Extract the (X, Y) coordinate from the center of the cell holding the provided text.  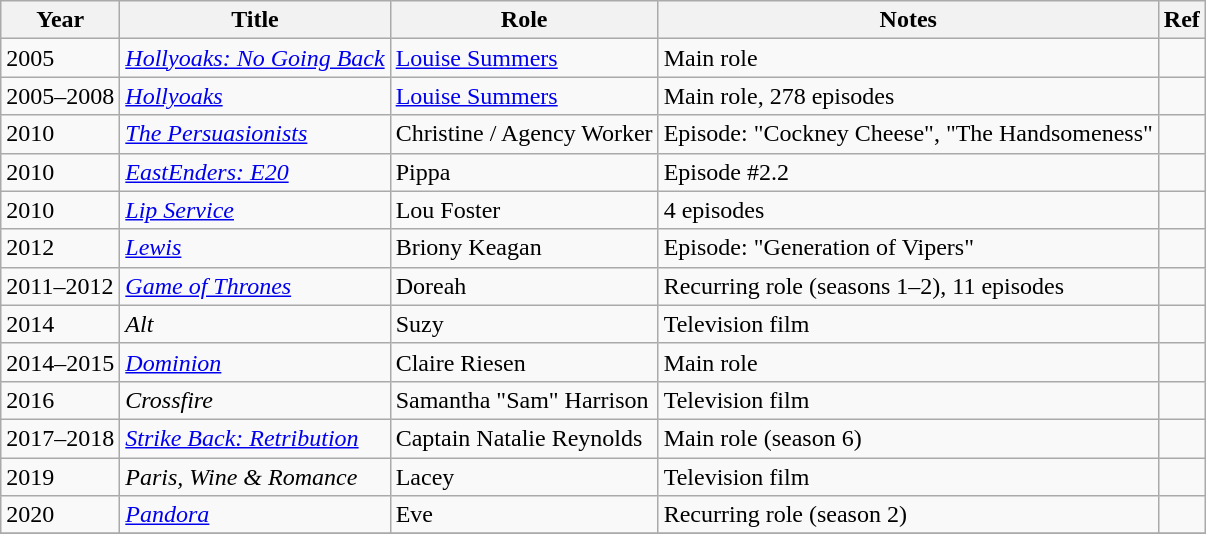
2017–2018 (60, 438)
Dominion (255, 362)
Ref (1182, 20)
2019 (60, 477)
Game of Thrones (255, 286)
Eve (524, 515)
Main role, 278 episodes (908, 96)
Captain Natalie Reynolds (524, 438)
Doreah (524, 286)
2005 (60, 58)
EastEnders: E20 (255, 172)
Lewis (255, 248)
Recurring role (seasons 1–2), 11 episodes (908, 286)
Episode: "Cockney Cheese", "The Handsomeness" (908, 134)
Suzy (524, 324)
Briony Keagan (524, 248)
Strike Back: Retribution (255, 438)
4 episodes (908, 210)
Year (60, 20)
Paris, Wine & Romance (255, 477)
Episode #2.2 (908, 172)
Recurring role (season 2) (908, 515)
2016 (60, 400)
2014 (60, 324)
Hollyoaks: No Going Back (255, 58)
2020 (60, 515)
Episode: "Generation of Vipers" (908, 248)
Title (255, 20)
Role (524, 20)
2012 (60, 248)
2005–2008 (60, 96)
Lou Foster (524, 210)
Pippa (524, 172)
Notes (908, 20)
Claire Riesen (524, 362)
Lacey (524, 477)
Lip Service (255, 210)
2011–2012 (60, 286)
The Persuasionists (255, 134)
Christine / Agency Worker (524, 134)
Samantha "Sam" Harrison (524, 400)
Alt (255, 324)
Main role (season 6) (908, 438)
Crossfire (255, 400)
2014–2015 (60, 362)
Pandora (255, 515)
Hollyoaks (255, 96)
